Find where the given text appears and provide that cell's center as (x, y) coordinate. 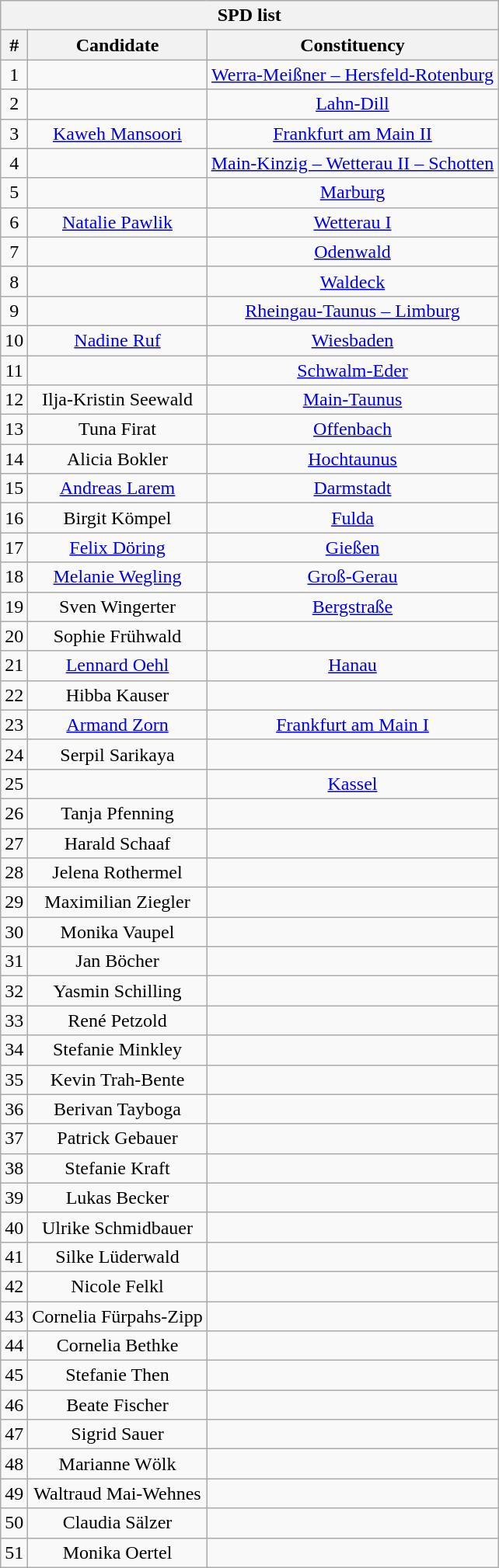
48 (14, 1464)
Werra-Meißner – Hersfeld-Rotenburg (353, 75)
Darmstadt (353, 488)
Monika Vaupel (117, 932)
Ulrike Schmidbauer (117, 1227)
Maximilian Ziegler (117, 902)
15 (14, 488)
11 (14, 370)
Beate Fischer (117, 1405)
Main-Kinzig – Wetterau II – Schotten (353, 163)
42 (14, 1286)
Birgit Kömpel (117, 518)
SPD list (249, 16)
20 (14, 636)
25 (14, 784)
4 (14, 163)
10 (14, 340)
Melanie Wegling (117, 577)
Kassel (353, 784)
38 (14, 1168)
3 (14, 134)
Hibba Kauser (117, 695)
Bergstraße (353, 607)
Sigrid Sauer (117, 1434)
Offenbach (353, 429)
43 (14, 1316)
Berivan Tayboga (117, 1109)
Sven Wingerter (117, 607)
René Petzold (117, 1020)
21 (14, 666)
Claudia Sälzer (117, 1523)
Ilja-Kristin Seewald (117, 400)
Wiesbaden (353, 340)
Andreas Larem (117, 488)
Nadine Ruf (117, 340)
24 (14, 754)
Frankfurt am Main II (353, 134)
Wetterau I (353, 222)
12 (14, 400)
49 (14, 1493)
7 (14, 252)
Waltraud Mai-Wehnes (117, 1493)
2 (14, 104)
Groß-Gerau (353, 577)
51 (14, 1552)
40 (14, 1227)
35 (14, 1080)
26 (14, 813)
Schwalm-Eder (353, 370)
Odenwald (353, 252)
Monika Oertel (117, 1552)
Silke Lüderwald (117, 1257)
Yasmin Schilling (117, 991)
Constituency (353, 45)
41 (14, 1257)
Lahn-Dill (353, 104)
28 (14, 873)
Lennard Oehl (117, 666)
Harald Schaaf (117, 843)
Cornelia Fürpahs-Zipp (117, 1316)
Marburg (353, 193)
45 (14, 1375)
6 (14, 222)
27 (14, 843)
Main-Taunus (353, 400)
18 (14, 577)
Fulda (353, 518)
5 (14, 193)
37 (14, 1139)
34 (14, 1050)
Lukas Becker (117, 1198)
Waldeck (353, 281)
Cornelia Bethke (117, 1346)
13 (14, 429)
Patrick Gebauer (117, 1139)
Tuna Firat (117, 429)
Stefanie Kraft (117, 1168)
14 (14, 459)
Hanau (353, 666)
Hochtaunus (353, 459)
9 (14, 311)
29 (14, 902)
33 (14, 1020)
47 (14, 1434)
Gießen (353, 548)
16 (14, 518)
17 (14, 548)
36 (14, 1109)
Kevin Trah-Bente (117, 1080)
50 (14, 1523)
# (14, 45)
Nicole Felkl (117, 1286)
Kaweh Mansoori (117, 134)
Candidate (117, 45)
19 (14, 607)
32 (14, 991)
44 (14, 1346)
8 (14, 281)
Alicia Bokler (117, 459)
Jelena Rothermel (117, 873)
Natalie Pawlik (117, 222)
39 (14, 1198)
Felix Döring (117, 548)
30 (14, 932)
31 (14, 961)
Tanja Pfenning (117, 813)
Serpil Sarikaya (117, 754)
Sophie Frühwald (117, 636)
Frankfurt am Main I (353, 725)
Stefanie Then (117, 1375)
1 (14, 75)
Stefanie Minkley (117, 1050)
22 (14, 695)
Rheingau-Taunus – Limburg (353, 311)
23 (14, 725)
Jan Böcher (117, 961)
46 (14, 1405)
Marianne Wölk (117, 1464)
Armand Zorn (117, 725)
